Output the (X, Y) coordinate of the center of the cell containing the given text.  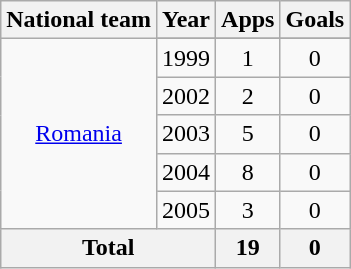
5 (248, 134)
National team (79, 20)
2003 (186, 134)
3 (248, 210)
Romania (79, 134)
Total (108, 248)
8 (248, 172)
Goals (315, 20)
1999 (186, 58)
Apps (248, 20)
1 (248, 58)
2 (248, 96)
19 (248, 248)
2005 (186, 210)
2004 (186, 172)
Year (186, 20)
2002 (186, 96)
